Return the [x, y] coordinate for the center point of the cell that contains the specified text.  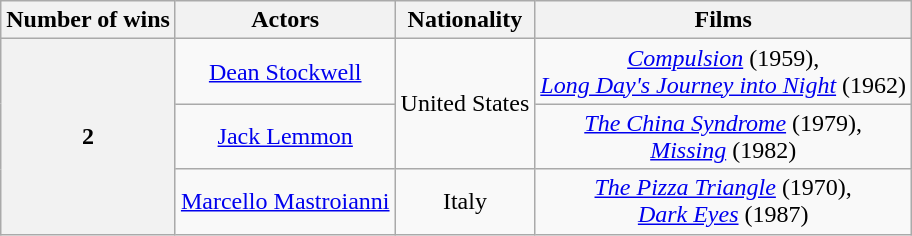
Jack Lemmon [285, 136]
Nationality [465, 20]
Compulsion (1959), Long Day's Journey into Night (1962) [724, 72]
Dean Stockwell [285, 72]
The China Syndrome (1979), Missing (1982) [724, 136]
Actors [285, 20]
Italy [465, 202]
Marcello Mastroianni [285, 202]
Number of wins [88, 20]
Films [724, 20]
2 [88, 136]
United States [465, 104]
The Pizza Triangle (1970), Dark Eyes (1987) [724, 202]
